Return [X, Y] of the center of cell containing provided text 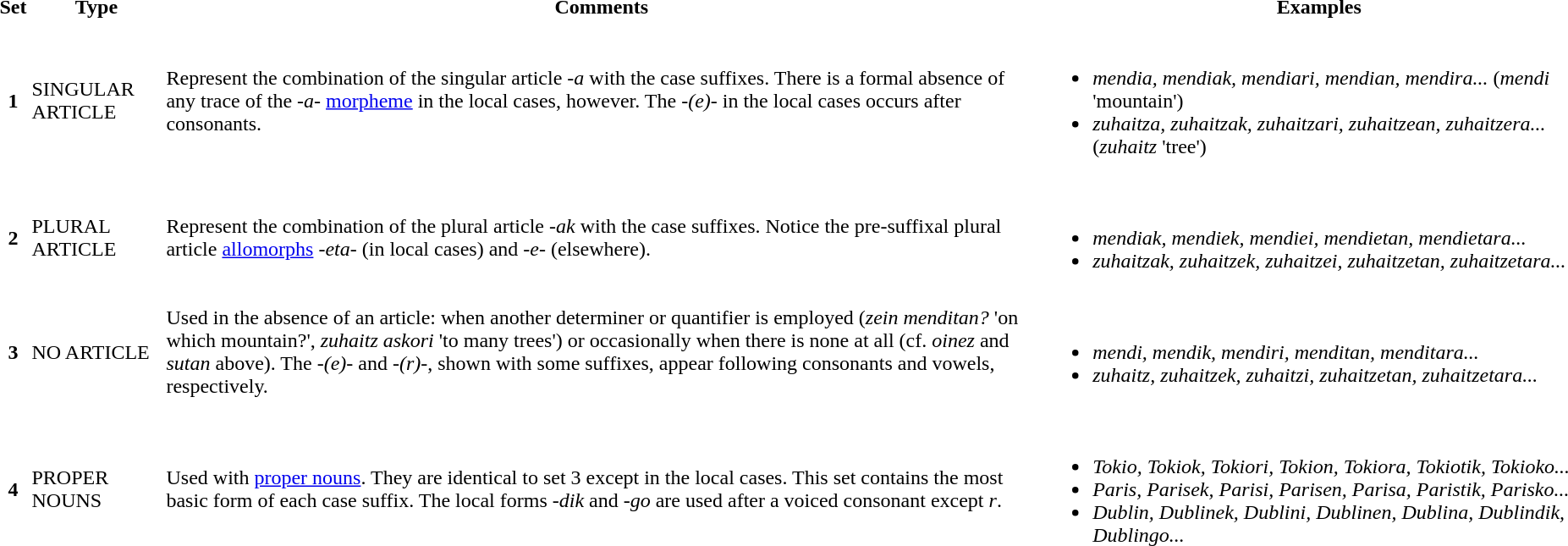
SINGULAR ARTICLE [96, 101]
NO ARTICLE [96, 352]
PLURAL ARTICLE [96, 238]
